Detect which cell encompasses the target text, then output its [x, y] center coordinate. 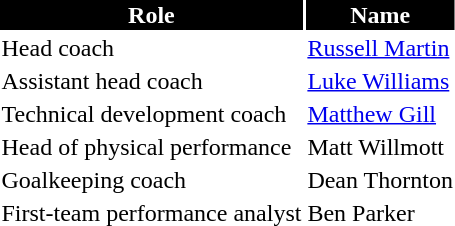
Assistant head coach [152, 81]
Dean Thornton [380, 180]
Name [380, 15]
Russell Martin [380, 48]
Role [152, 15]
Luke Williams [380, 81]
Matt Willmott [380, 147]
Matthew Gill [380, 114]
Technical development coach [152, 114]
Head of physical performance [152, 147]
Goalkeeping coach [152, 180]
Head coach [152, 48]
